Provide the (X, Y) coordinate of the cell's center where the given text is located.  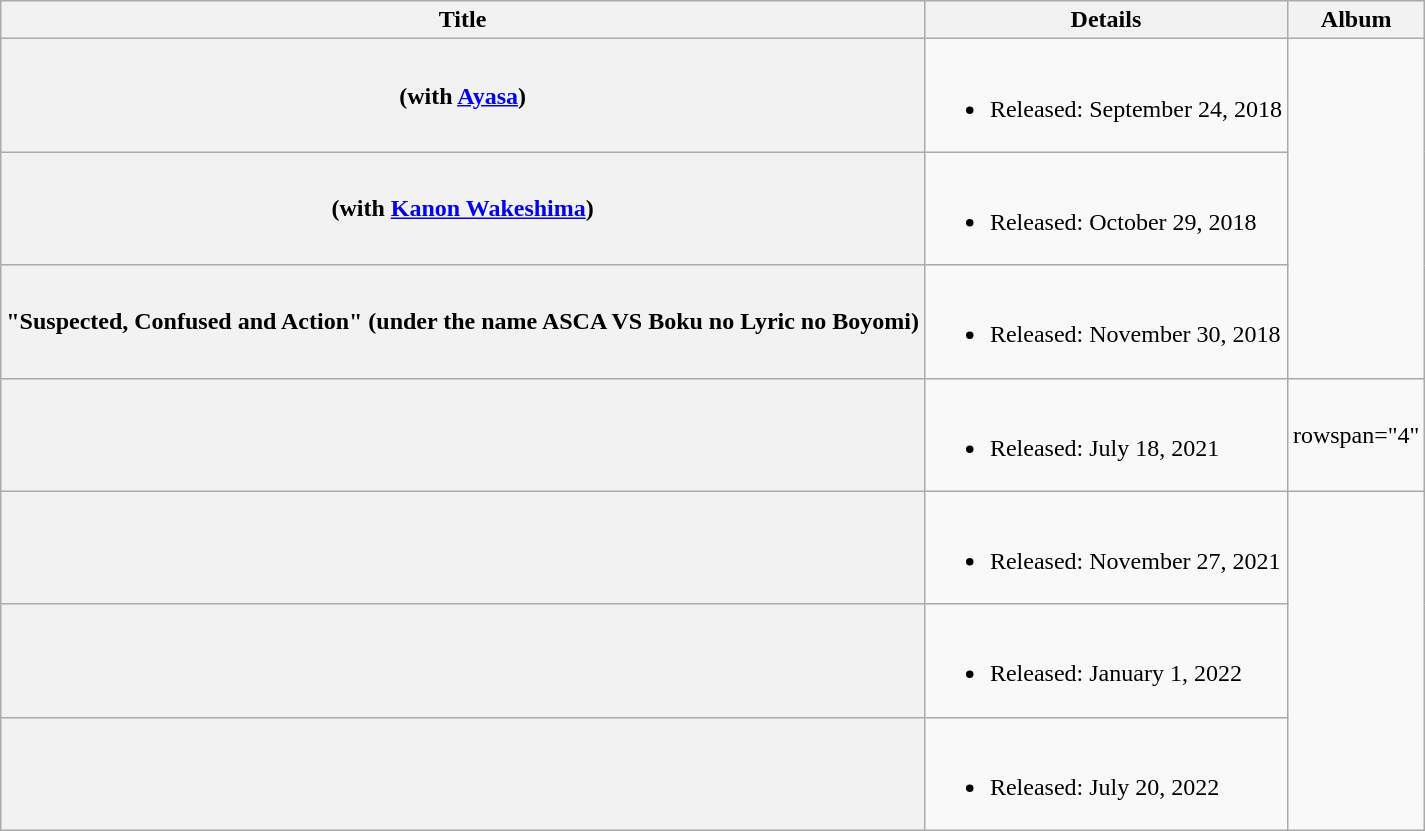
"Suspected, Confused and Action" (under the name ASCA VS Boku no Lyric no Boyomi) (463, 322)
Released: November 27, 2021 (1106, 548)
Released: October 29, 2018 (1106, 208)
Title (463, 20)
Released: July 20, 2022 (1106, 774)
Released: November 30, 2018 (1106, 322)
rowspan="4" (1356, 434)
Album (1356, 20)
(with Kanon Wakeshima) (463, 208)
Released: July 18, 2021 (1106, 434)
Released: September 24, 2018 (1106, 96)
Released: January 1, 2022 (1106, 660)
Details (1106, 20)
(with Ayasa) (463, 96)
